Pinpoint the cell where the given text exists, returning its [x, y] midpoint coordinate. 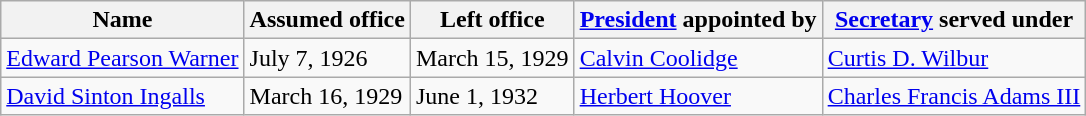
March 16, 1929 [327, 96]
Edward Pearson Warner [122, 58]
July 7, 1926 [327, 58]
Herbert Hoover [698, 96]
Secretary served under [954, 20]
Name [122, 20]
David Sinton Ingalls [122, 96]
March 15, 1929 [492, 58]
Assumed office [327, 20]
Calvin Coolidge [698, 58]
Curtis D. Wilbur [954, 58]
President appointed by [698, 20]
Left office [492, 20]
June 1, 1932 [492, 96]
Charles Francis Adams III [954, 96]
